Provide the (x, y) coordinate of the cell's center where the given text is located.  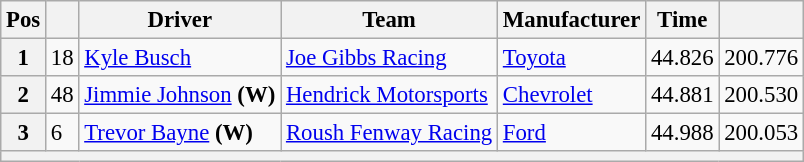
Driver (180, 20)
44.826 (682, 58)
Kyle Busch (180, 58)
44.988 (682, 133)
Manufacturer (572, 20)
200.776 (762, 58)
6 (62, 133)
2 (24, 95)
48 (62, 95)
Trevor Bayne (W) (180, 133)
Chevrolet (572, 95)
Roush Fenway Racing (390, 133)
200.530 (762, 95)
44.881 (682, 95)
200.053 (762, 133)
Pos (24, 20)
Joe Gibbs Racing (390, 58)
Jimmie Johnson (W) (180, 95)
Ford (572, 133)
Hendrick Motorsports (390, 95)
1 (24, 58)
18 (62, 58)
Time (682, 20)
Toyota (572, 58)
3 (24, 133)
Team (390, 20)
